Provide the [X, Y] coordinate of the cell's center where the given text is located.  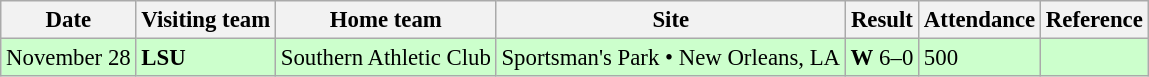
LSU [206, 58]
November 28 [68, 58]
Date [68, 20]
Visiting team [206, 20]
Site [670, 20]
W 6–0 [882, 58]
500 [980, 58]
Attendance [980, 20]
Southern Athletic Club [386, 58]
Reference [1095, 20]
Result [882, 20]
Home team [386, 20]
Sportsman's Park • New Orleans, LA [670, 58]
